Scan for the cell matching the given text and deliver its (X, Y) coordinate at center. 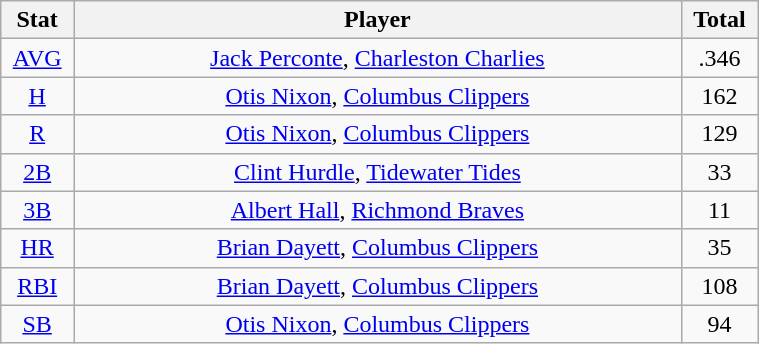
108 (719, 286)
3B (38, 210)
35 (719, 248)
Clint Hurdle, Tidewater Tides (378, 172)
129 (719, 134)
.346 (719, 58)
HR (38, 248)
94 (719, 324)
SB (38, 324)
Player (378, 20)
RBI (38, 286)
Total (719, 20)
33 (719, 172)
R (38, 134)
Albert Hall, Richmond Braves (378, 210)
162 (719, 96)
Jack Perconte, Charleston Charlies (378, 58)
11 (719, 210)
AVG (38, 58)
Stat (38, 20)
H (38, 96)
2B (38, 172)
